Locate the cell with the specified text and output its [X, Y] center coordinate. 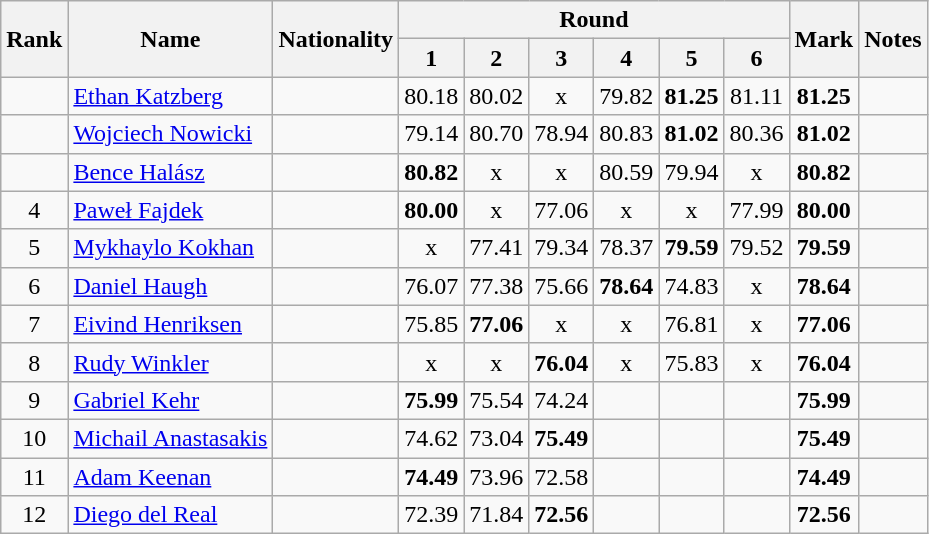
72.58 [562, 477]
75.83 [692, 362]
Eivind Henriksen [170, 324]
Round [594, 20]
78.94 [562, 134]
74.83 [692, 286]
73.04 [496, 438]
9 [34, 400]
75.54 [496, 400]
79.34 [562, 248]
77.38 [496, 286]
81.11 [756, 96]
77.41 [496, 248]
74.62 [432, 438]
80.36 [756, 134]
7 [34, 324]
79.14 [432, 134]
78.37 [626, 248]
79.52 [756, 248]
76.07 [432, 286]
Paweł Fajdek [170, 210]
10 [34, 438]
75.85 [432, 324]
Gabriel Kehr [170, 400]
Diego del Real [170, 515]
Daniel Haugh [170, 286]
Notes [893, 39]
3 [562, 58]
80.02 [496, 96]
1 [432, 58]
Adam Keenan [170, 477]
Ethan Katzberg [170, 96]
80.83 [626, 134]
8 [34, 362]
73.96 [496, 477]
Rudy Winkler [170, 362]
Mykhaylo Kokhan [170, 248]
Wojciech Nowicki [170, 134]
2 [496, 58]
11 [34, 477]
80.18 [432, 96]
Bence Halász [170, 172]
79.82 [626, 96]
Nationality [336, 39]
74.24 [562, 400]
80.59 [626, 172]
71.84 [496, 515]
72.39 [432, 515]
80.70 [496, 134]
76.81 [692, 324]
Rank [34, 39]
Name [170, 39]
Mark [824, 39]
Michail Anastasakis [170, 438]
75.66 [562, 286]
77.99 [756, 210]
12 [34, 515]
79.94 [692, 172]
